Find where the given text appears and provide that cell's center as (X, Y) coordinate. 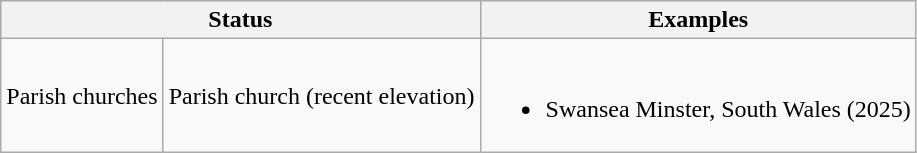
Parish churches (82, 96)
Status (240, 20)
Examples (698, 20)
Parish church (recent elevation) (322, 96)
Swansea Minster, South Wales (2025) (698, 96)
